Extract the [X, Y] coordinate from the center of the cell holding the provided text.  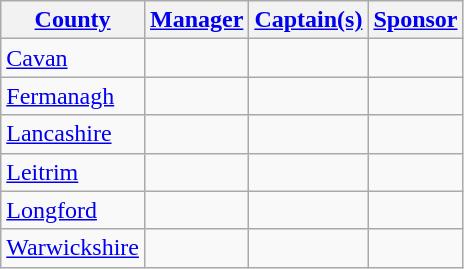
Fermanagh [73, 96]
Lancashire [73, 134]
County [73, 20]
Sponsor [416, 20]
Captain(s) [308, 20]
Longford [73, 210]
Cavan [73, 58]
Warwickshire [73, 248]
Manager [196, 20]
Leitrim [73, 172]
